Scan for the cell matching the given text and deliver its (x, y) coordinate at center. 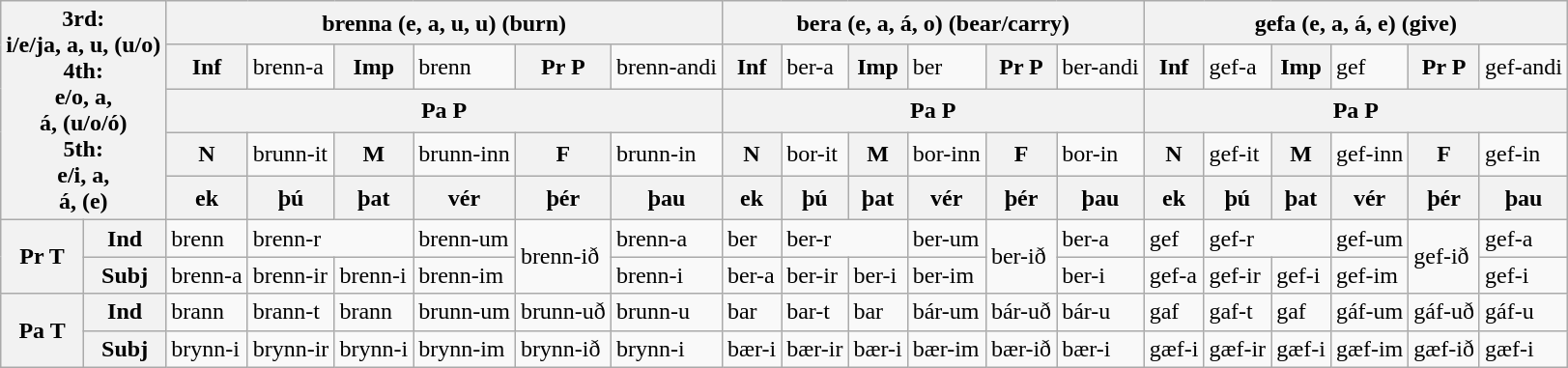
Pr T (43, 257)
bár-um (947, 312)
gef-r (1268, 239)
gef-ir (1238, 275)
ber-r (844, 239)
bor-it (815, 155)
gáf-u (1523, 312)
gæf-ir (1238, 349)
gef-um (1369, 239)
brunn-um (465, 312)
gefa (e, a, á, e) (give) (1355, 23)
brunn-inn (465, 155)
brynn-ir (291, 349)
brenna (e, a, u, u) (burn) (444, 23)
bær-ir (815, 349)
ber-im (947, 275)
gef-im (1369, 275)
brenn-ið (562, 257)
bera (e, a, á, o) (bear/carry) (933, 23)
brenn-im (465, 275)
brynn-ið (562, 349)
gáf-uð (1444, 312)
gef-in (1523, 155)
bar-t (815, 312)
ber-um (947, 239)
bær-ið (1020, 349)
brunn-u (667, 312)
gáf-um (1369, 312)
brenn-andi (667, 66)
3rd: i/e/ja, a, u, (u/o) 4th: e/o, a, á, (u/o/ó) 5th: e/i, a, á, (e) (83, 110)
Pa T (43, 330)
bor-inn (947, 155)
brenn-r (330, 239)
gef-it (1238, 155)
gæf-im (1369, 349)
bár-uð (1020, 312)
ber-andi (1101, 66)
gaf-t (1238, 312)
bár-u (1101, 312)
brenn-ir (291, 275)
bær-im (947, 349)
brunn-in (667, 155)
brynn-im (465, 349)
gef-andi (1523, 66)
bor-in (1101, 155)
gef-ið (1444, 257)
ber-ið (1020, 257)
brunn-uð (562, 312)
gæf-ið (1444, 349)
ber-ir (815, 275)
brunn-it (291, 155)
brann-t (291, 312)
brenn-um (465, 239)
gef-inn (1369, 155)
